Find where the given text appears and provide that cell's center as [x, y] coordinate. 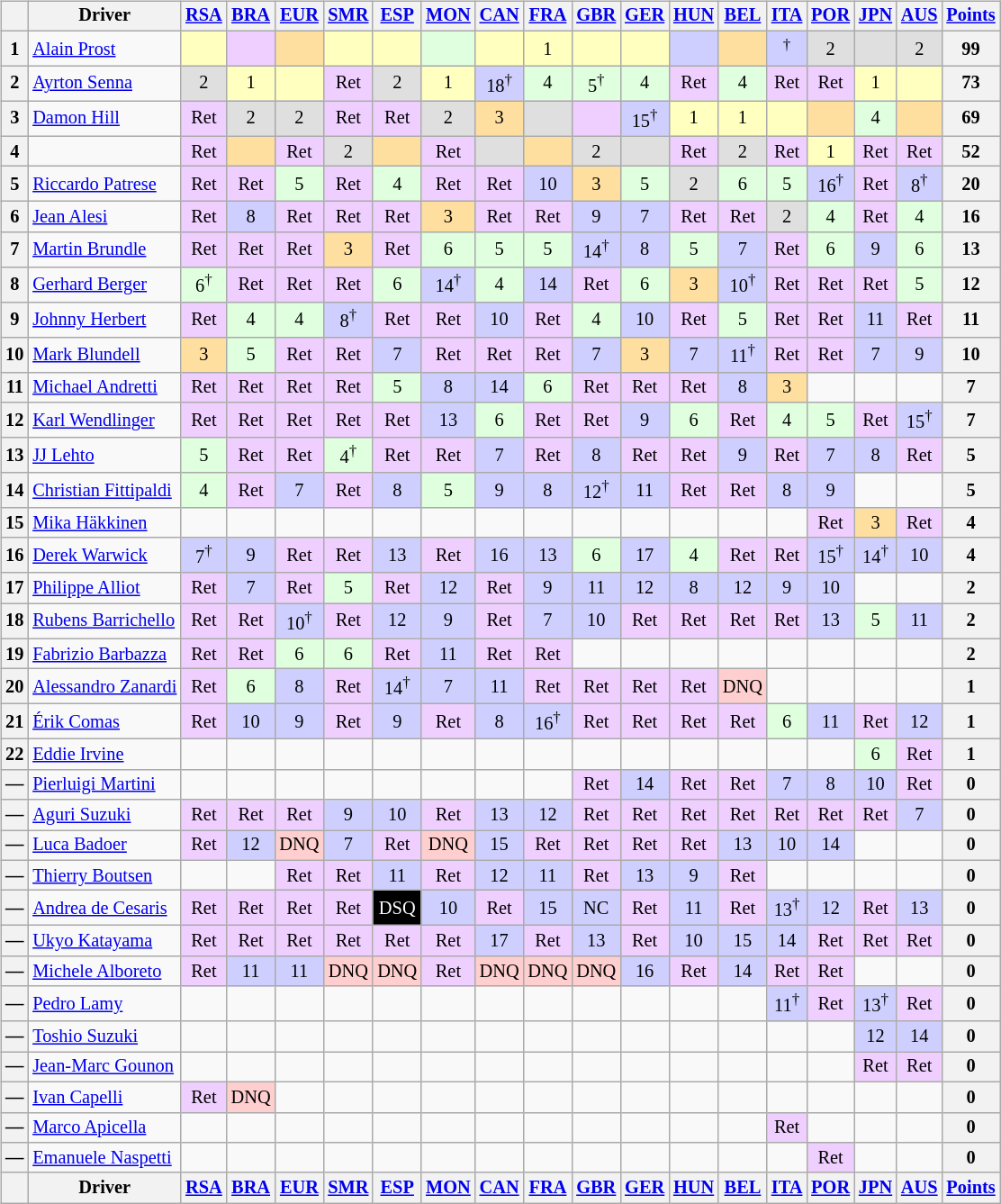
12† [596, 490]
Aguri Suzuki [104, 815]
Ayrton Senna [104, 83]
22 [14, 755]
18† [500, 83]
Jean Alesi [104, 217]
Martin Brundle [104, 249]
69 [970, 119]
Toshio Suzuki [104, 1037]
Karl Wendlinger [104, 420]
DSQ [397, 908]
Thierry Boutsen [104, 875]
5† [596, 83]
Ivan Capelli [104, 1097]
Derek Warwick [104, 555]
7† [203, 555]
Rubens Barrichello [104, 621]
Érik Comas [104, 722]
19 [14, 654]
Jean-Marc Gounon [104, 1067]
Michael Andretti [104, 387]
99 [970, 49]
52 [970, 151]
Ukyo Katayama [104, 941]
Johnny Herbert [104, 319]
21 [14, 722]
Pierluigi Martini [104, 784]
NC [596, 908]
Michele Alboreto [104, 971]
Alain Prost [104, 49]
Mark Blundell [104, 355]
Damon Hill [104, 119]
Emanuele Naspetti [104, 1158]
Mika Häkkinen [104, 523]
Christian Fittipaldi [104, 490]
Pedro Lamy [104, 1003]
JJ Lehto [104, 456]
Andrea de Cesaris [104, 908]
18 [14, 621]
Marco Apicella [104, 1127]
Gerhard Berger [104, 285]
6† [203, 285]
Fabrizio Barbazza [104, 654]
† [787, 49]
Luca Badoer [104, 846]
4† [347, 456]
73 [970, 83]
Riccardo Patrese [104, 184]
Philippe Alliot [104, 588]
Alessandro Zanardi [104, 686]
Eddie Irvine [104, 755]
